Determine the [x, y] coordinate at the center of the cell enclosing the given text.  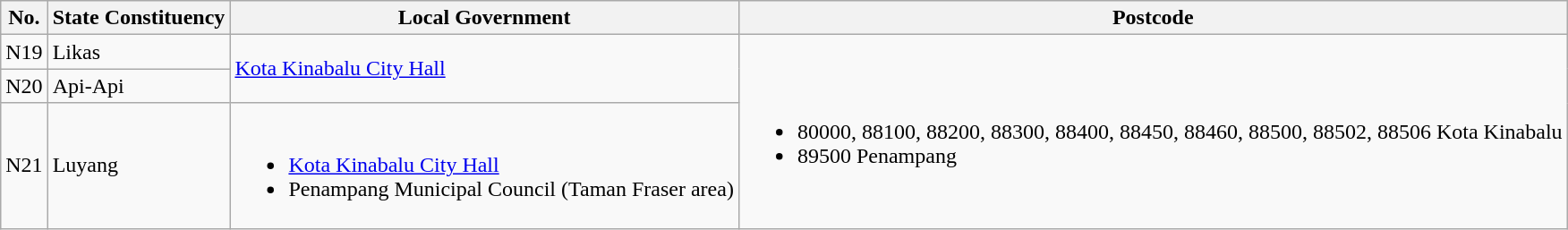
Api-Api [139, 86]
N21 [24, 166]
N19 [24, 52]
Local Government [485, 18]
Postcode [1153, 18]
No. [24, 18]
Likas [139, 52]
State Constituency [139, 18]
Kota Kinabalu City Hall [485, 69]
N20 [24, 86]
80000, 88100, 88200, 88300, 88400, 88450, 88460, 88500, 88502, 88506 Kota Kinabalu89500 Penampang [1153, 132]
Luyang [139, 166]
Kota Kinabalu City HallPenampang Municipal Council (Taman Fraser area) [485, 166]
